Pinpoint the cell where the given text exists, returning its (X, Y) midpoint coordinate. 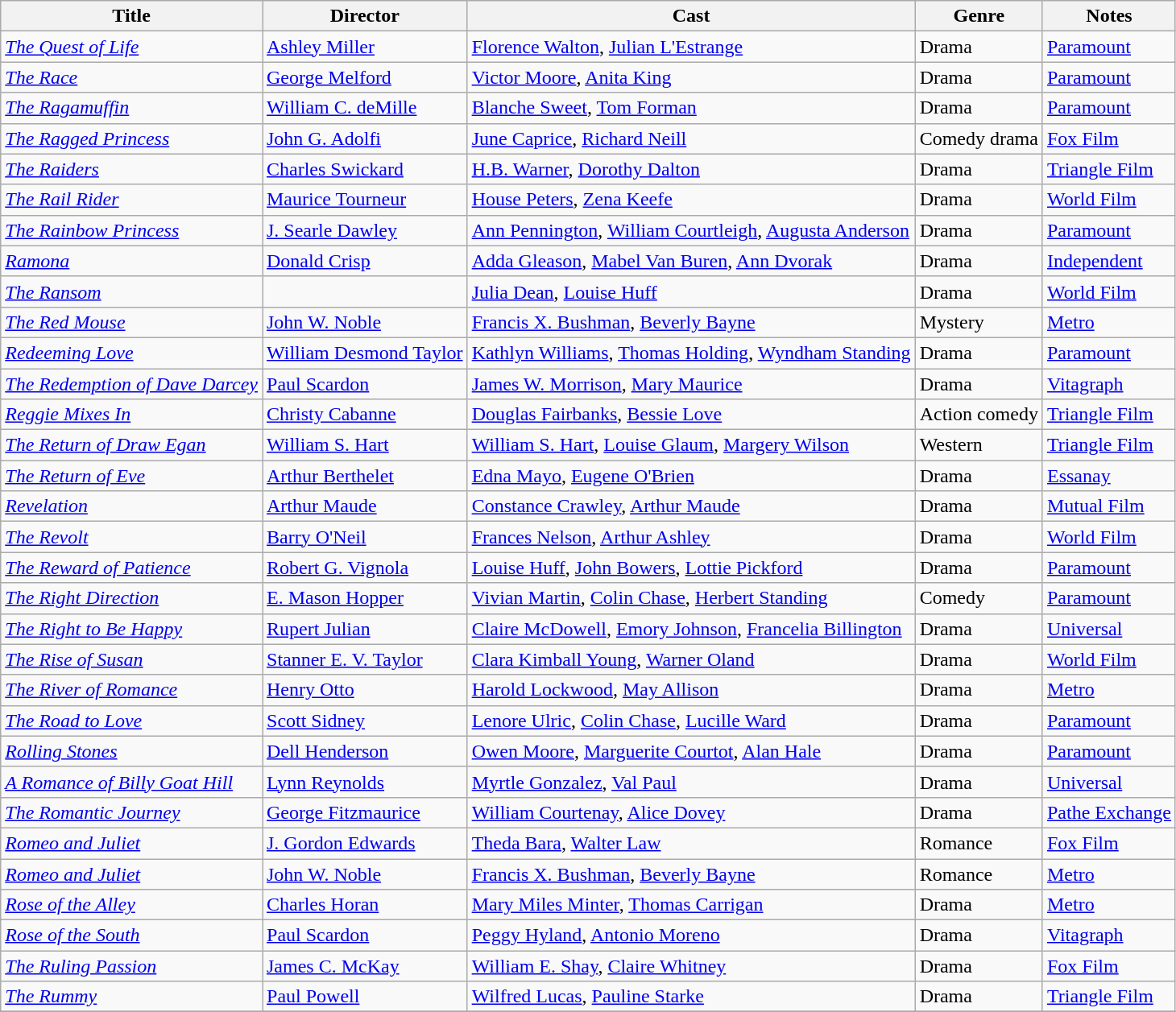
Action comedy (979, 415)
Rose of the South (132, 936)
The Rainbow Princess (132, 230)
The Ragamuffin (132, 108)
Title (132, 16)
Pathe Exchange (1108, 812)
Comedy (979, 598)
Vivian Martin, Colin Chase, Herbert Standing (691, 598)
Frances Nelson, Arthur Ashley (691, 537)
The Romantic Journey (132, 812)
House Peters, Zena Keefe (691, 200)
The River of Romance (132, 690)
Redeeming Love (132, 353)
Ashley Miller (366, 47)
Clara Kimball Young, Warner Oland (691, 659)
Director (366, 16)
William Desmond Taylor (366, 353)
Mystery (979, 322)
Barry O'Neil (366, 537)
Rupert Julian (366, 629)
The Revolt (132, 537)
The Quest of Life (132, 47)
Theda Bara, Walter Law (691, 843)
Donald Crisp (366, 261)
William E. Shay, Claire Whitney (691, 966)
The Road to Love (132, 721)
Rolling Stones (132, 751)
The Rail Rider (132, 200)
The Right to Be Happy (132, 629)
The Return of Eve (132, 476)
Genre (979, 16)
Charles Swickard (366, 169)
A Romance of Billy Goat Hill (132, 782)
William C. deMille (366, 108)
Notes (1108, 16)
William S. Hart (366, 445)
Julia Dean, Louise Huff (691, 291)
Independent (1108, 261)
The Return of Draw Egan (132, 445)
The Ransom (132, 291)
J. Gordon Edwards (366, 843)
Owen Moore, Marguerite Courtot, Alan Hale (691, 751)
Ramona (132, 261)
Wilfred Lucas, Pauline Starke (691, 997)
Myrtle Gonzalez, Val Paul (691, 782)
Louise Huff, John Bowers, Lottie Pickford (691, 568)
Reggie Mixes In (132, 415)
George Melford (366, 77)
Western (979, 445)
Dell Henderson (366, 751)
James W. Morrison, Mary Maurice (691, 384)
Arthur Berthelet (366, 476)
Douglas Fairbanks, Bessie Love (691, 415)
William Courtenay, Alice Dovey (691, 812)
E. Mason Hopper (366, 598)
Kathlyn Williams, Thomas Holding, Wyndham Standing (691, 353)
William S. Hart, Louise Glaum, Margery Wilson (691, 445)
George Fitzmaurice (366, 812)
The Ruling Passion (132, 966)
Ann Pennington, William Courtleigh, Augusta Anderson (691, 230)
Edna Mayo, Eugene O'Brien (691, 476)
Constance Crawley, Arthur Maude (691, 506)
Charles Horan (366, 905)
Arthur Maude (366, 506)
Mary Miles Minter, Thomas Carrigan (691, 905)
Cast (691, 16)
Christy Cabanne (366, 415)
Robert G. Vignola (366, 568)
Rose of the Alley (132, 905)
Victor Moore, Anita King (691, 77)
Essanay (1108, 476)
The Reward of Patience (132, 568)
The Rise of Susan (132, 659)
Blanche Sweet, Tom Forman (691, 108)
H.B. Warner, Dorothy Dalton (691, 169)
Henry Otto (366, 690)
Revelation (132, 506)
The Ragged Princess (132, 138)
The Red Mouse (132, 322)
June Caprice, Richard Neill (691, 138)
Scott Sidney (366, 721)
Paul Powell (366, 997)
The Raiders (132, 169)
J. Searle Dawley (366, 230)
Comedy drama (979, 138)
Claire McDowell, Emory Johnson, Francelia Billington (691, 629)
James C. McKay (366, 966)
Harold Lockwood, May Allison (691, 690)
The Race (132, 77)
John G. Adolfi (366, 138)
Peggy Hyland, Antonio Moreno (691, 936)
Mutual Film (1108, 506)
Lynn Reynolds (366, 782)
Florence Walton, Julian L'Estrange (691, 47)
Lenore Ulric, Colin Chase, Lucille Ward (691, 721)
Adda Gleason, Mabel Van Buren, Ann Dvorak (691, 261)
The Rummy (132, 997)
The Right Direction (132, 598)
The Redemption of Dave Darcey (132, 384)
Stanner E. V. Taylor (366, 659)
Maurice Tourneur (366, 200)
